Extract the (X, Y) coordinate from the center of the cell holding the provided text.  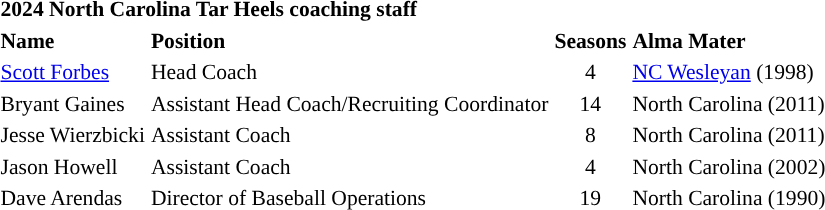
Head Coach (349, 72)
8 (590, 135)
Seasons (590, 40)
Position (349, 40)
14 (590, 104)
Assistant Head Coach/Recruiting Coordinator (349, 104)
